Detect which cell encompasses the target text, then output its (X, Y) center coordinate. 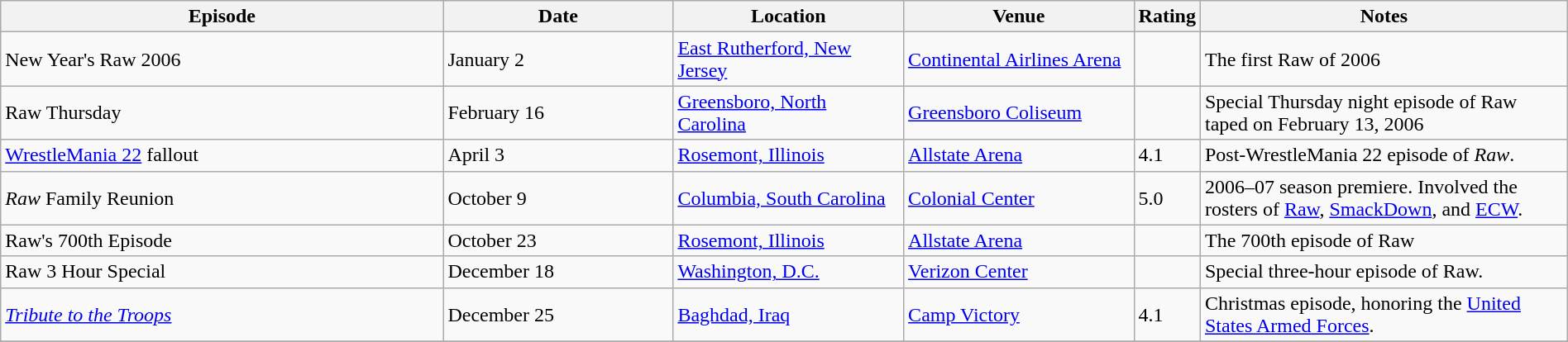
The first Raw of 2006 (1384, 59)
East Rutherford, New Jersey (789, 59)
Post-WrestleMania 22 episode of Raw. (1384, 155)
Verizon Center (1019, 272)
Location (789, 17)
April 3 (558, 155)
Raw 3 Hour Special (222, 272)
Washington, D.C. (789, 272)
Greensboro, North Carolina (789, 112)
New Year's Raw 2006 (222, 59)
Continental Airlines Arena (1019, 59)
Raw Thursday (222, 112)
October 23 (558, 240)
Greensboro Coliseum (1019, 112)
Special Thursday night episode of Raw taped on February 13, 2006 (1384, 112)
Notes (1384, 17)
Baghdad, Iraq (789, 314)
Columbia, South Carolina (789, 198)
Raw's 700th Episode (222, 240)
December 25 (558, 314)
Venue (1019, 17)
Colonial Center (1019, 198)
Special three-hour episode of Raw. (1384, 272)
February 16 (558, 112)
December 18 (558, 272)
Christmas episode, honoring the United States Armed Forces. (1384, 314)
October 9 (558, 198)
Tribute to the Troops (222, 314)
Raw Family Reunion (222, 198)
Date (558, 17)
Camp Victory (1019, 314)
The 700th episode of Raw (1384, 240)
5.0 (1167, 198)
2006–07 season premiere. Involved the rosters of Raw, SmackDown, and ECW. (1384, 198)
WrestleMania 22 fallout (222, 155)
January 2 (558, 59)
Rating (1167, 17)
Episode (222, 17)
